Find where the given text appears and provide that cell's center as [X, Y] coordinate. 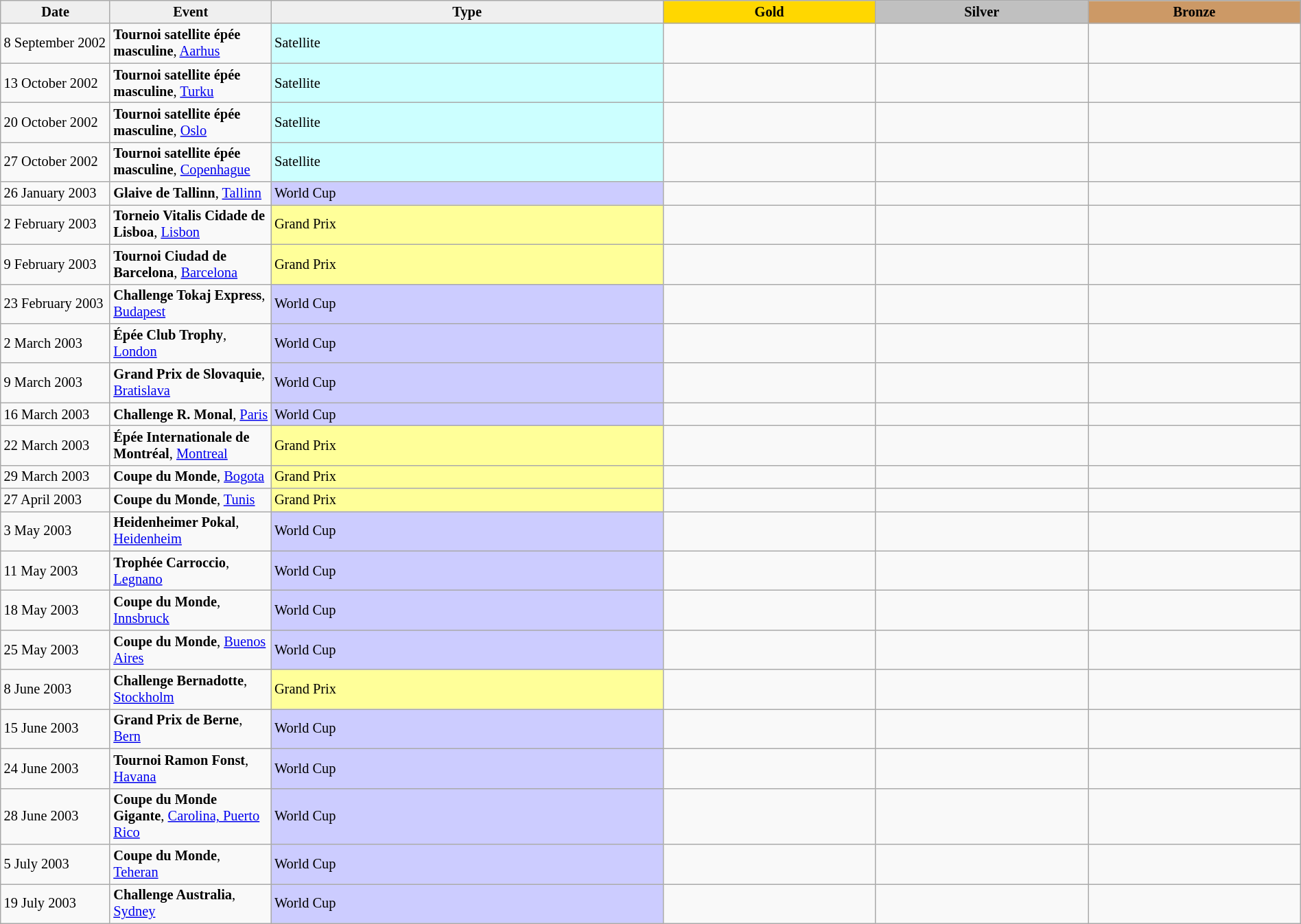
Tournoi satellite épée masculine, Oslo [191, 122]
Coupe du Monde, Buenos Aires [191, 650]
Grand Prix de Berne, Bern [191, 728]
16 March 2003 [56, 414]
Date [56, 12]
3 May 2003 [56, 531]
19 July 2003 [56, 903]
Challenge R. Monal, Paris [191, 414]
11 May 2003 [56, 571]
9 February 2003 [56, 264]
2 March 2003 [56, 343]
Bronze [1195, 12]
27 April 2003 [56, 500]
26 January 2003 [56, 193]
5 July 2003 [56, 864]
Heidenheimer Pokal, Heidenheim [191, 531]
Challenge Tokaj Express, Budapest [191, 304]
Tournoi satellite épée masculine, Aarhus [191, 43]
24 June 2003 [56, 768]
Tournoi satellite épée masculine, Turku [191, 83]
20 October 2002 [56, 122]
13 October 2002 [56, 83]
27 October 2002 [56, 162]
Tournoi Ramon Fonst, Havana [191, 768]
28 June 2003 [56, 816]
Coupe du Monde Gigante, Carolina, Puerto Rico [191, 816]
23 February 2003 [56, 304]
Coupe du Monde, Tunis [191, 500]
Épée Internationale de Montréal, Montreal [191, 445]
Glaive de Tallinn, Tallinn [191, 193]
22 March 2003 [56, 445]
Type [467, 12]
Grand Prix de Slovaquie, Bratislava [191, 383]
Tournoi satellite épée masculine, Copenhague [191, 162]
Trophée Carroccio, Legnano [191, 571]
Challenge Bernadotte, Stockholm [191, 689]
8 June 2003 [56, 689]
Torneio Vitalis Cidade de Lisboa, Lisbon [191, 224]
Épée Club Trophy, London [191, 343]
Tournoi Ciudad de Barcelona, Barcelona [191, 264]
Silver [982, 12]
18 May 2003 [56, 610]
2 February 2003 [56, 224]
9 March 2003 [56, 383]
Event [191, 12]
25 May 2003 [56, 650]
Gold [769, 12]
Challenge Australia, Sydney [191, 903]
Coupe du Monde, Teheran [191, 864]
8 September 2002 [56, 43]
Coupe du Monde, Innsbruck [191, 610]
15 June 2003 [56, 728]
29 March 2003 [56, 477]
Coupe du Monde, Bogota [191, 477]
